Return [x, y] of the center of cell containing provided text 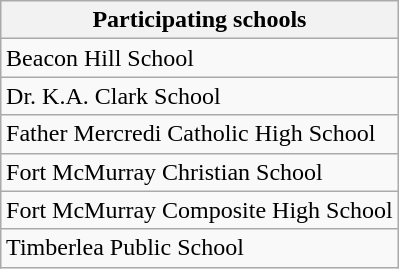
Fort McMurray Christian School [200, 172]
Participating schools [200, 20]
Father Mercredi Catholic High School [200, 134]
Fort McMurray Composite High School [200, 210]
Dr. K.A. Clark School [200, 96]
Timberlea Public School [200, 248]
Beacon Hill School [200, 58]
